Find where the given text appears and provide that cell's center as (x, y) coordinate. 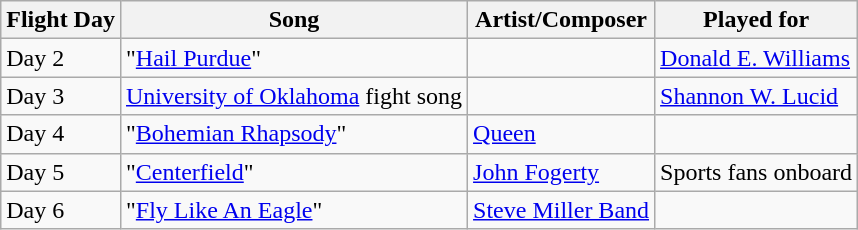
"Hail Purdue" (294, 58)
"Fly Like An Eagle" (294, 210)
Day 5 (61, 172)
Artist/Composer (562, 20)
Shannon W. Lucid (756, 96)
Day 2 (61, 58)
Sports fans onboard (756, 172)
Queen (562, 134)
"Centerfield" (294, 172)
Donald E. Williams (756, 58)
Day 3 (61, 96)
Steve Miller Band (562, 210)
Day 4 (61, 134)
Day 6 (61, 210)
University of Oklahoma fight song (294, 96)
Flight Day (61, 20)
Played for (756, 20)
John Fogerty (562, 172)
Song (294, 20)
"Bohemian Rhapsody" (294, 134)
